Pinpoint the cell where the given text exists, returning its (x, y) midpoint coordinate. 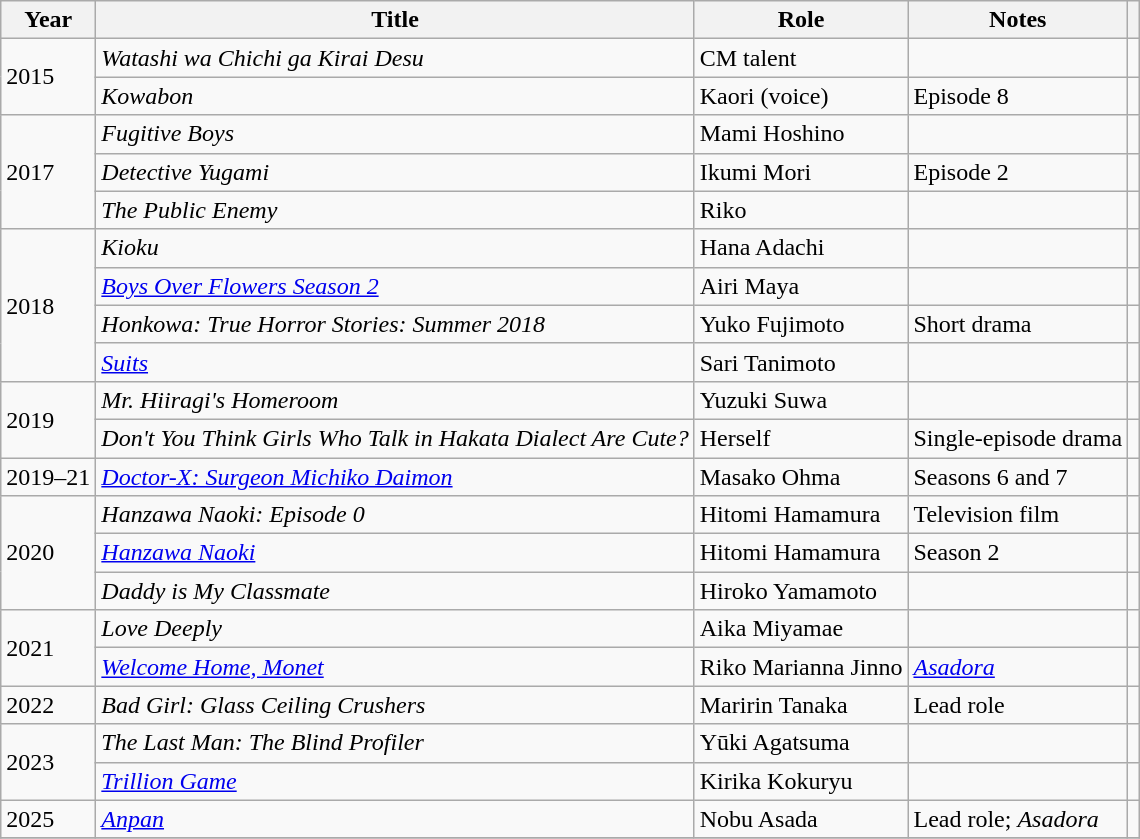
Yūki Agatsuma (801, 743)
2021 (48, 648)
Watashi wa Chichi ga Kirai Desu (395, 58)
Riko (801, 210)
2022 (48, 705)
Mr. Hiiragi's Homeroom (395, 400)
Love Deeply (395, 629)
Doctor-X: Surgeon Michiko Daimon (395, 477)
Masako Ohma (801, 477)
Bad Girl: Glass Ceiling Crushers (395, 705)
2025 (48, 819)
Hana Adachi (801, 248)
Herself (801, 438)
Anpan (395, 819)
Asadora (1018, 667)
Ikumi Mori (801, 172)
Kaori (voice) (801, 96)
Mami Hoshino (801, 134)
Nobu Asada (801, 819)
Hanzawa Naoki (395, 553)
Trillion Game (395, 781)
Hanzawa Naoki: Episode 0 (395, 515)
Kioku (395, 248)
2019 (48, 419)
Boys Over Flowers Season 2 (395, 286)
Lead role; Asadora (1018, 819)
Kirika Kokuryu (801, 781)
Single-episode drama (1018, 438)
Kowabon (395, 96)
CM talent (801, 58)
Sari Tanimoto (801, 362)
Notes (1018, 20)
Aika Miyamae (801, 629)
Detective Yugami (395, 172)
Don't You Think Girls Who Talk in Hakata Dialect Are Cute? (395, 438)
2018 (48, 305)
Yuko Fujimoto (801, 324)
Honkowa: True Horror Stories: Summer 2018 (395, 324)
Seasons 6 and 7 (1018, 477)
The Last Man: The Blind Profiler (395, 743)
Role (801, 20)
Suits (395, 362)
Season 2 (1018, 553)
2015 (48, 77)
2019–21 (48, 477)
Hiroko Yamamoto (801, 591)
Riko Marianna Jinno (801, 667)
Lead role (1018, 705)
Year (48, 20)
Maririn Tanaka (801, 705)
Episode 8 (1018, 96)
Title (395, 20)
Fugitive Boys (395, 134)
Episode 2 (1018, 172)
Daddy is My Classmate (395, 591)
Television film (1018, 515)
Yuzuki Suwa (801, 400)
The Public Enemy (395, 210)
Welcome Home, Monet (395, 667)
Airi Maya (801, 286)
2023 (48, 762)
Short drama (1018, 324)
2020 (48, 553)
2017 (48, 172)
